Find where the given text appears and provide that cell's center as [X, Y] coordinate. 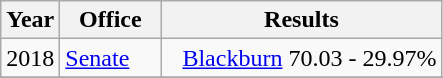
Office [110, 20]
Results [302, 20]
Blackburn 70.03 - 29.97% [302, 58]
2018 [30, 58]
Year [30, 20]
Senate [110, 58]
